Extract the [x, y] coordinate from the center of the cell holding the provided text.  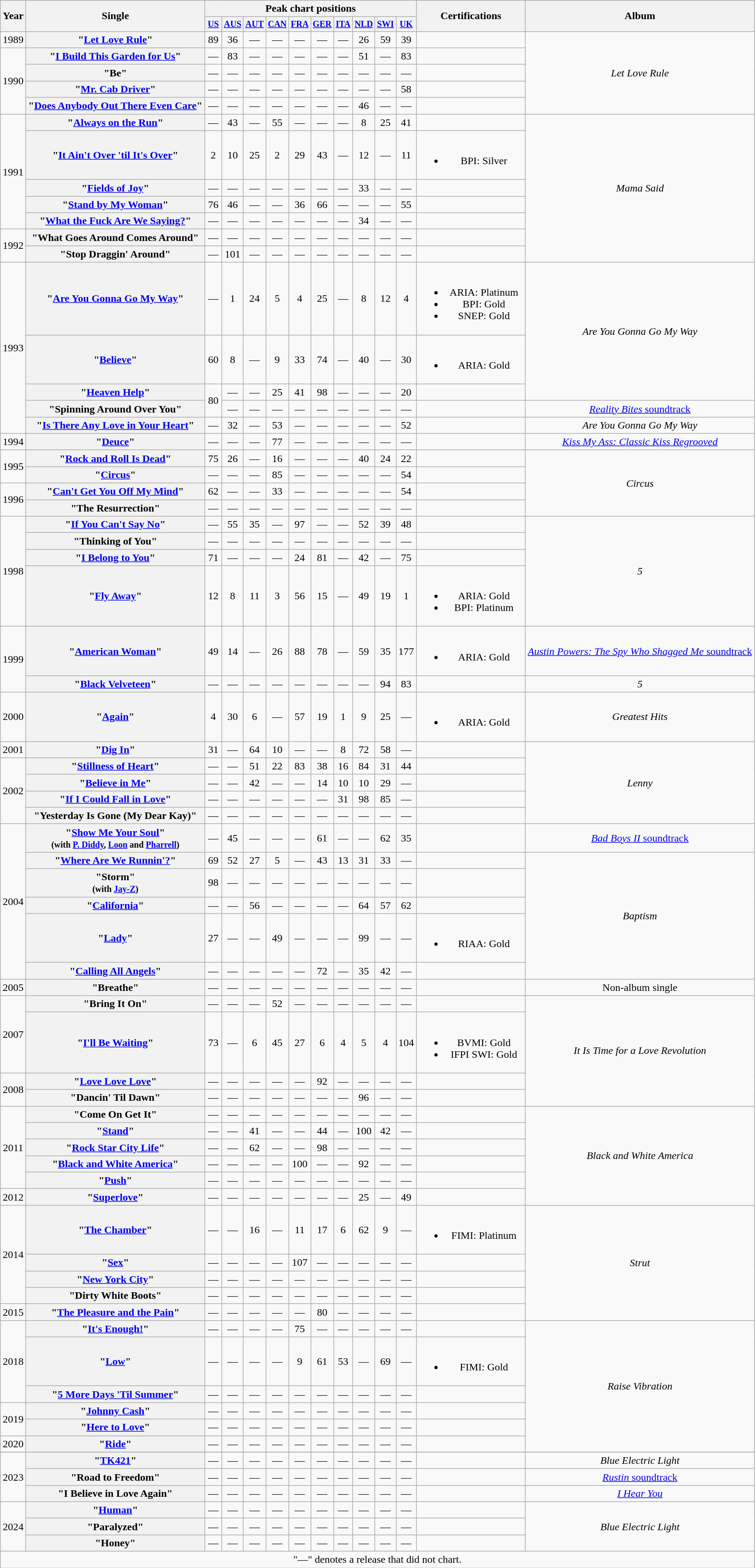
1999 [13, 659]
1991 [13, 172]
60 [214, 360]
"California" [115, 905]
Austin Powers: The Spy Who Shagged Me soundtrack [640, 651]
2018 [13, 1362]
Let Love Rule [640, 73]
SWI [386, 24]
1996 [13, 500]
2015 [13, 1312]
97 [300, 525]
Album [640, 16]
2012 [13, 1197]
FIMI: Platinum [471, 1230]
88 [300, 651]
"Show Me Your Soul" (with P. Diddy, Loon and Pharrell) [115, 838]
94 [386, 684]
"Believe in Me" [115, 782]
"Can't Get You Off My Mind" [115, 492]
Peak chart positions [311, 9]
89 [214, 40]
Mama Said [640, 188]
34 [364, 221]
66 [322, 205]
"Dig In" [115, 749]
"Black Velveteen" [115, 684]
2014 [13, 1254]
"Fields of Joy" [115, 188]
2002 [13, 791]
"Dancin' Til Dawn" [115, 1098]
"Superlove" [115, 1197]
101 [233, 254]
"Yesterday Is Gone (My Dear Kay)" [115, 815]
77 [277, 442]
"I'll Be Waiting" [115, 1043]
"Stand by My Woman" [115, 205]
"Always on the Run" [115, 122]
"Paralyzed" [115, 1526]
ARIA: PlatinumBPI: GoldSNEP: Gold [471, 299]
"Stop Draggin' Around" [115, 254]
"What Goes Around Comes Around" [115, 238]
"I Believe in Love Again" [115, 1493]
AUT [255, 24]
Year [13, 16]
1998 [13, 571]
"Love Love Love" [115, 1081]
Non-album single [640, 987]
Certifications [471, 16]
Raise Vibration [640, 1386]
"Rock and Roll Is Dead" [115, 458]
Single [115, 16]
13 [343, 860]
73 [214, 1043]
2007 [13, 1034]
"Are You Gonna Go My Way" [115, 299]
Bad Boys II soundtrack [640, 838]
"Lady" [115, 938]
"The Resurrection" [115, 508]
"Rock Star City Life" [115, 1147]
"American Woman" [115, 651]
Circus [640, 483]
"If You Can't Say No" [115, 525]
"Honey" [115, 1543]
"Johnny Cash" [115, 1411]
It Is Time for a Love Revolution [640, 1051]
48 [406, 525]
15 [322, 596]
1994 [13, 442]
"Mr. Cab Driver" [115, 89]
ARIA: GoldBPI: Platinum [471, 596]
84 [364, 766]
"Is There Any Love in Your Heart" [115, 425]
Black and White America [640, 1155]
I Hear You [640, 1493]
2019 [13, 1419]
BPI: Silver [471, 155]
"I Build This Garden for Us" [115, 56]
GER [322, 24]
"Does Anybody Out There Even Care" [115, 106]
US [214, 24]
2024 [13, 1526]
2020 [13, 1444]
NLD [364, 24]
UK [406, 24]
20 [406, 392]
"Spinning Around Over You" [115, 409]
99 [364, 938]
Lenny [640, 782]
2011 [13, 1147]
"Circus" [115, 475]
"Push" [115, 1180]
"The Pleasure and the Pain" [115, 1312]
1992 [13, 246]
1993 [13, 348]
"Breathe" [115, 987]
"Believe" [115, 360]
177 [406, 651]
1989 [13, 40]
"Deuce" [115, 442]
"Be" [115, 73]
38 [322, 766]
Baptism [640, 915]
"New York City" [115, 1279]
"Let Love Rule" [115, 40]
2001 [13, 749]
AUS [233, 24]
"I Belong to You" [115, 558]
81 [322, 558]
"Low" [115, 1362]
"5 More Days 'Til Summer" [115, 1394]
"Dirty White Boots" [115, 1296]
3 [277, 596]
2004 [13, 901]
"Sex" [115, 1263]
Greatest Hits [640, 716]
"Bring It On" [115, 1004]
17 [322, 1230]
Kiss My Ass: Classic Kiss Regrooved [640, 442]
"Heaven Help" [115, 392]
FRA [300, 24]
"Storm"(with Jay-Z) [115, 883]
76 [214, 205]
1995 [13, 466]
1990 [13, 81]
32 [233, 425]
96 [364, 1098]
RIAA: Gold [471, 938]
"Come On Get It" [115, 1114]
"Fly Away" [115, 596]
"Where Are We Runnin'?" [115, 860]
FIMI: Gold [471, 1362]
2005 [13, 987]
"It's Enough!" [115, 1329]
"TK421" [115, 1460]
"Ride" [115, 1444]
74 [322, 360]
"The Chamber" [115, 1230]
"Thinking of You" [115, 541]
"Here to Love" [115, 1427]
2008 [13, 1089]
107 [300, 1263]
"Human" [115, 1510]
"Road to Freedom" [115, 1477]
BVMI: GoldIFPI SWI: Gold [471, 1043]
"It Ain't Over 'til It's Over" [115, 155]
104 [406, 1043]
ITA [343, 24]
"Black and White America" [115, 1164]
Reality Bites soundtrack [640, 409]
"—" denotes a release that did not chart. [378, 1560]
71 [214, 558]
Rustin soundtrack [640, 1477]
78 [322, 651]
"Stand" [115, 1131]
"What the Fuck Are We Saying?" [115, 221]
2023 [13, 1477]
"Again" [115, 716]
"If I Could Fall in Love" [115, 799]
CAN [277, 24]
"Calling All Angels" [115, 971]
"Stillness of Heart" [115, 766]
2000 [13, 716]
Strut [640, 1263]
